Search for the cell housing the specified text and yield its (X, Y) center coordinate. 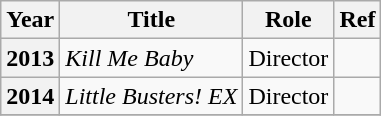
Title (152, 20)
Year (30, 20)
2014 (30, 96)
Kill Me Baby (152, 58)
2013 (30, 58)
Role (288, 20)
Ref (358, 20)
Little Busters! EX (152, 96)
